Capture the cell that displays the provided text and extract its [X, Y] central coordinate. 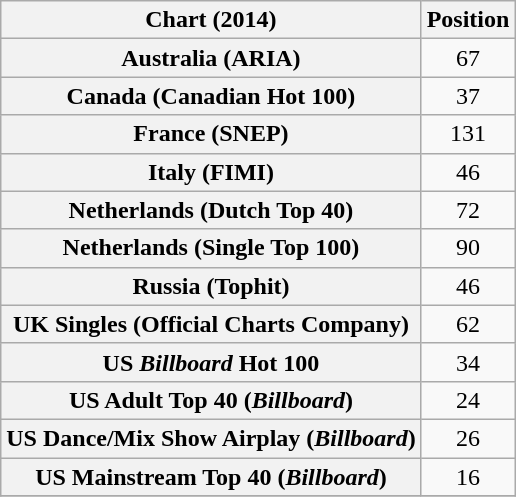
Canada (Canadian Hot 100) [211, 96]
Netherlands (Single Top 100) [211, 248]
Netherlands (Dutch Top 40) [211, 210]
Italy (FIMI) [211, 172]
Chart (2014) [211, 20]
16 [468, 477]
90 [468, 248]
72 [468, 210]
34 [468, 362]
US Billboard Hot 100 [211, 362]
24 [468, 400]
37 [468, 96]
UK Singles (Official Charts Company) [211, 324]
26 [468, 438]
US Adult Top 40 (Billboard) [211, 400]
Australia (ARIA) [211, 58]
131 [468, 134]
67 [468, 58]
Position [468, 20]
US Dance/Mix Show Airplay (Billboard) [211, 438]
US Mainstream Top 40 (Billboard) [211, 477]
France (SNEP) [211, 134]
Russia (Tophit) [211, 286]
62 [468, 324]
